Search for the cell housing the specified text and yield its [x, y] center coordinate. 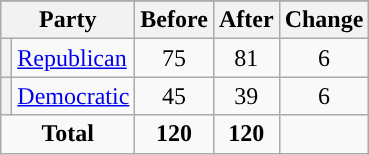
39 [246, 96]
Before [174, 20]
Democratic [74, 96]
Party [68, 20]
Total [68, 134]
Change [324, 20]
45 [174, 96]
Republican [74, 58]
75 [174, 58]
After [246, 20]
81 [246, 58]
